Output the [x, y] coordinate of the center of the cell containing the given text.  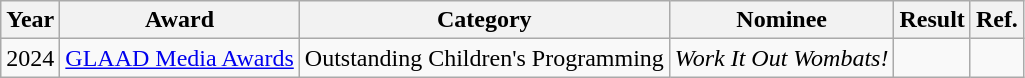
Year [30, 20]
Nominee [782, 20]
Award [180, 20]
Outstanding Children's Programming [484, 58]
Ref. [996, 20]
Category [484, 20]
Work It Out Wombats! [782, 58]
GLAAD Media Awards [180, 58]
Result [932, 20]
2024 [30, 58]
